Find where the given text appears and provide that cell's center as (x, y) coordinate. 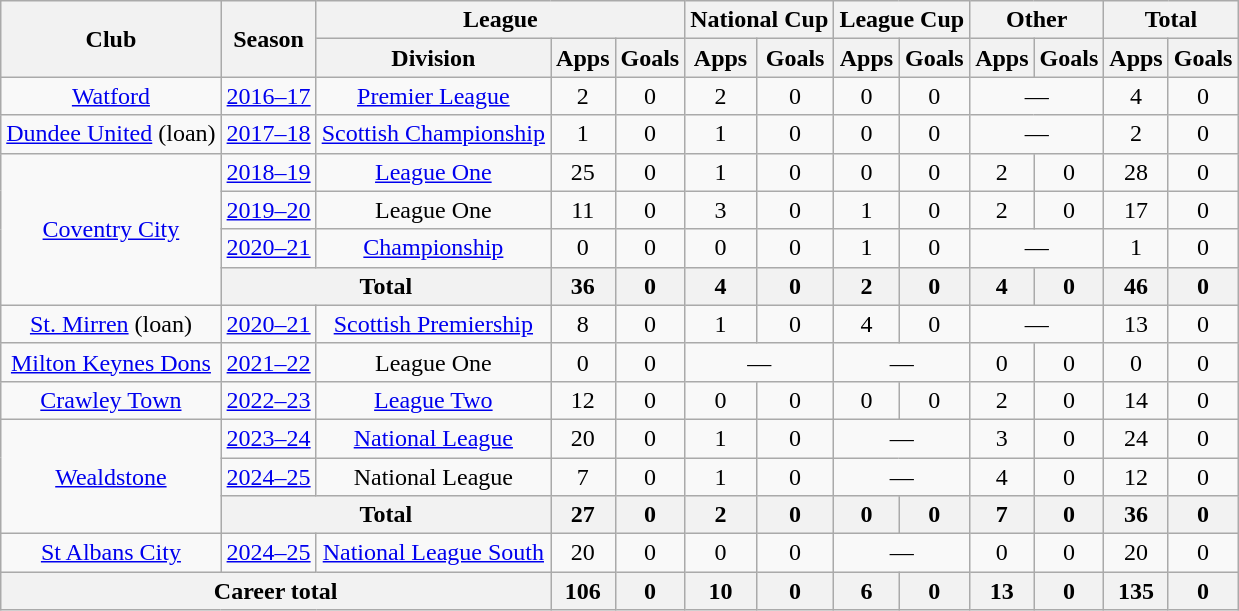
League Cup (902, 20)
Premier League (433, 96)
Career total (276, 591)
Scottish Championship (433, 134)
Wealdstone (111, 476)
National Cup (760, 20)
25 (583, 172)
Championship (433, 248)
2018–19 (268, 172)
17 (1136, 210)
11 (583, 210)
St Albans City (111, 553)
2021–22 (268, 362)
Dundee United (loan) (111, 134)
St. Mirren (loan) (111, 324)
8 (583, 324)
2019–20 (268, 210)
2017–18 (268, 134)
2016–17 (268, 96)
106 (583, 591)
Crawley Town (111, 400)
National League South (433, 553)
2023–24 (268, 438)
Scottish Premiership (433, 324)
46 (1136, 286)
Watford (111, 96)
135 (1136, 591)
Milton Keynes Dons (111, 362)
6 (866, 591)
Coventry City (111, 229)
14 (1136, 400)
Season (268, 39)
League (500, 20)
27 (583, 515)
Division (433, 58)
28 (1136, 172)
2022–23 (268, 400)
League Two (433, 400)
Club (111, 39)
Other (1037, 20)
24 (1136, 438)
10 (721, 591)
